For the text-containing cell, return its midpoint in (x, y) coordinate format. 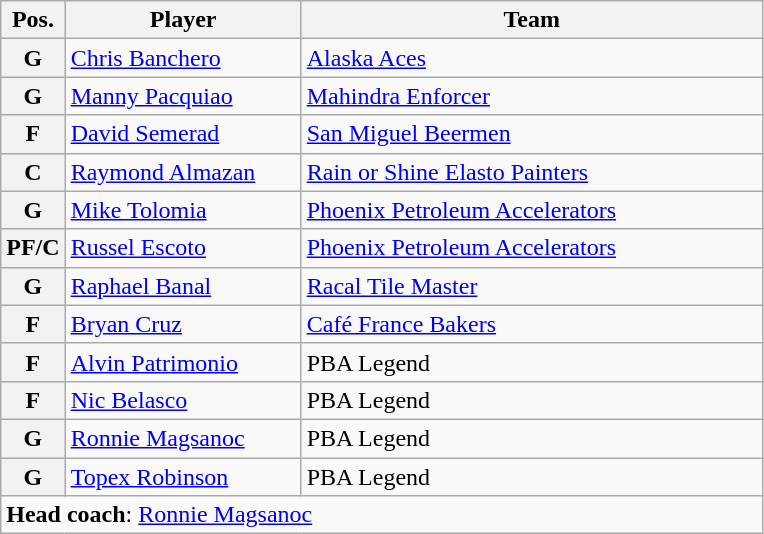
Russel Escoto (183, 248)
Topex Robinson (183, 477)
Mahindra Enforcer (532, 96)
San Miguel Beermen (532, 134)
Pos. (33, 20)
Rain or Shine Elasto Painters (532, 172)
Player (183, 20)
Team (532, 20)
Racal Tile Master (532, 286)
Ronnie Magsanoc (183, 438)
PF/C (33, 248)
Head coach: Ronnie Magsanoc (382, 515)
Alaska Aces (532, 58)
Raymond Almazan (183, 172)
David Semerad (183, 134)
Alvin Patrimonio (183, 362)
Chris Banchero (183, 58)
Bryan Cruz (183, 324)
C (33, 172)
Nic Belasco (183, 400)
Café France Bakers (532, 324)
Raphael Banal (183, 286)
Mike Tolomia (183, 210)
Manny Pacquiao (183, 96)
